Return the [x, y] coordinate for the center point of the cell that contains the specified text.  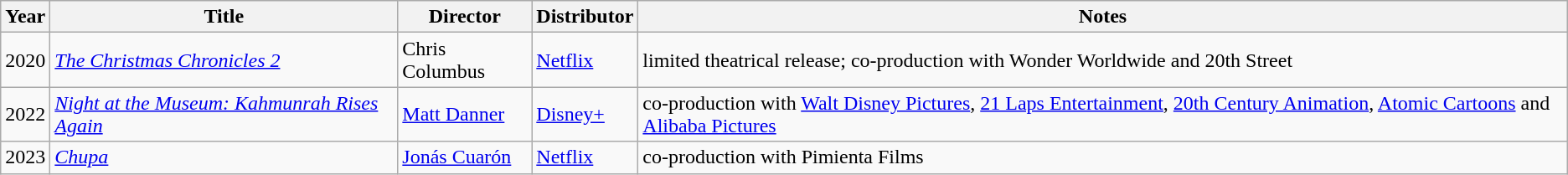
Distributor [585, 17]
Disney+ [585, 114]
Chris Columbus [465, 60]
co-production with Pimienta Films [1102, 157]
Notes [1102, 17]
Director [465, 17]
limited theatrical release; co-production with Wonder Worldwide and 20th Street [1102, 60]
Title [224, 17]
co-production with Walt Disney Pictures, 21 Laps Entertainment, 20th Century Animation, Atomic Cartoons and Alibaba Pictures [1102, 114]
Year [25, 17]
2023 [25, 157]
Chupa [224, 157]
Matt Danner [465, 114]
2020 [25, 60]
2022 [25, 114]
Jonás Cuarón [465, 157]
Night at the Museum: Kahmunrah Rises Again [224, 114]
The Christmas Chronicles 2 [224, 60]
